Return [X, Y] of the center of cell containing provided text 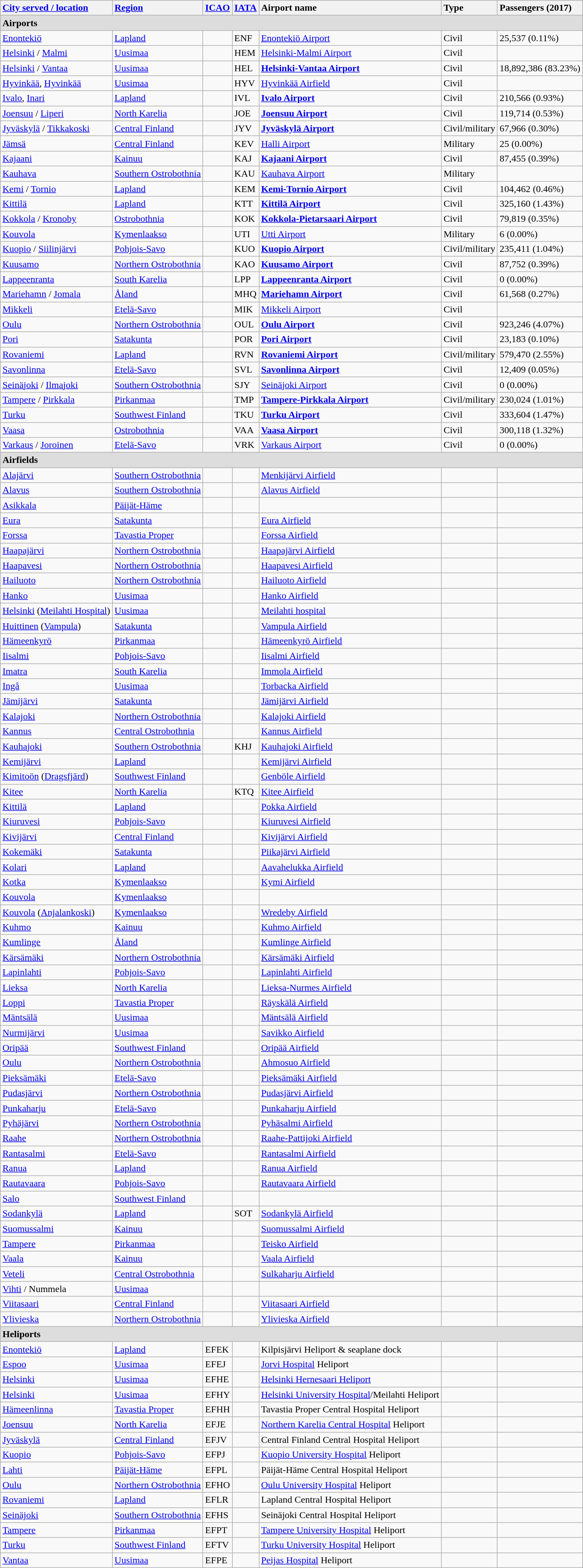
EFTV [218, 1545]
EFJV [218, 1440]
EFHH [218, 1410]
Menkijärvi Airfield [350, 475]
Suomussalmi [56, 1229]
Kumlinge [56, 942]
KAU [246, 173]
OUL [246, 324]
Kokemäki [56, 852]
Hyvinkää Airfield [350, 83]
Jyväskylä [56, 1440]
JYV [246, 128]
Rautavaara Airfield [350, 1184]
Lieksa-Nurmes Airfield [350, 988]
Airfields [291, 460]
Kittilä Airport [350, 204]
Tampere / Pirkkala [56, 400]
235,411 (1.04%) [540, 249]
KUO [246, 249]
333,604 (1.47%) [540, 415]
Kalajoki [56, 716]
EFHO [218, 1485]
Pudasjärvi Airfield [350, 1093]
Sodankylä [56, 1214]
Northern Karelia Central Hospital Heliport [350, 1425]
Seinäjoki Central Hospital Heliport [350, 1515]
POR [246, 339]
Kuopio University Hospital Heliport [350, 1455]
Ahmosuo Airfield [350, 1063]
Helsinki / Malmi [56, 53]
Joensuu [56, 1425]
EFPE [218, 1560]
Vihti / Nummela [56, 1289]
SJY [246, 384]
Vantaa [56, 1560]
Kitee [56, 792]
Kuhmo [56, 927]
Iisalmi Airfield [350, 656]
579,470 (2.55%) [540, 354]
61,568 (0.27%) [540, 294]
Varkaus Airport [350, 445]
12,409 (0.05%) [540, 369]
EFEJ [218, 1364]
119,714 (0.53%) [540, 113]
UTI [246, 234]
Varkaus / Joroinen [56, 445]
Kajaani Airport [350, 158]
Seinäjoki / Ilmajoki [56, 384]
Forssa Airfield [350, 535]
Asikkala [56, 505]
Raahe-Pattijoki Airfield [350, 1138]
Kumlinge Airfield [350, 942]
Kivijärvi [56, 837]
Forssa [56, 535]
Oripää Airfield [350, 1048]
Piikajärvi Airfield [350, 852]
Punkaharju Airfield [350, 1108]
Haapavesi [56, 565]
Iisalmi [56, 656]
Kauhajoki [56, 746]
Turku University Hospital Heliport [350, 1545]
18,892,386 (83.23%) [540, 68]
Joensuu / Liperi [56, 113]
Kiuruvesi [56, 822]
Kärsämäki Airfield [350, 957]
HEM [246, 53]
Ylivieska Airfield [350, 1319]
Utti Airport [350, 234]
Jämijärvi [56, 701]
Vaala Airfield [350, 1259]
Kauhava Airport [350, 173]
Seinäjoki [56, 1515]
Kotka [56, 882]
KTT [246, 204]
Loppi [56, 1003]
Meilahti hospital [350, 611]
Eura Airfield [350, 520]
87,752 (0.39%) [540, 264]
Kokkola-Pietarsaari Airport [350, 219]
Ranua Airfield [350, 1168]
Hailuoto [56, 580]
SVL [246, 369]
Sulkaharju Airfield [350, 1274]
Tampere-Pirkkala Airport [350, 400]
Päijät-Häme Central Hospital Heliport [350, 1470]
Alavus [56, 490]
Lieksa [56, 988]
Kauhava [56, 173]
Kannus Airfield [350, 731]
Viitasaari Airfield [350, 1304]
Kuusamo Airport [350, 264]
Passengers (2017) [540, 8]
City served / location [56, 8]
Kalajoki Airfield [350, 716]
Hyvinkää, Hyvinkää [56, 83]
Savikko Airfield [350, 1033]
Vaasa [56, 430]
Jämsä [56, 143]
Pyhäjärvi [56, 1123]
Kiuruvesi Airfield [350, 822]
Heliports [291, 1334]
ICAO [218, 8]
Salo [56, 1199]
Pori Airport [350, 339]
Kajaani [56, 158]
Kilpisjärvi Heliport & seaplane dock [350, 1349]
Ylivieska [56, 1319]
KAO [246, 264]
Rantasalmi [56, 1153]
MIK [246, 309]
Imatra [56, 671]
Teisko Airfield [350, 1244]
SOT [246, 1214]
Turku Airport [350, 415]
Huittinen (Vampula) [56, 626]
Kuopio Airport [350, 249]
Tampere University Hospital Heliport [350, 1530]
EFEK [218, 1349]
Type [469, 8]
Kärsämäki [56, 957]
79,819 (0.35%) [540, 219]
Vampula Airfield [350, 626]
MHQ [246, 294]
Helsinki / Vantaa [56, 68]
ENF [246, 38]
Kemijärvi [56, 761]
VRK [246, 445]
Hämeenkyrö Airfield [350, 641]
Ingå [56, 686]
Oulu Airport [350, 324]
Kouvola (Anjalankoski) [56, 912]
JOE [246, 113]
Lapland Central Hospital Heliport [350, 1500]
TMP [246, 400]
Vaala [56, 1259]
Torbacka Airfield [350, 686]
Pudasjärvi [56, 1093]
Haapajärvi Airfield [350, 550]
Mäntsälä [56, 1018]
67,966 (0.30%) [540, 128]
25 (0.00%) [540, 143]
Kuusamo [56, 264]
Helsinki Hernesaari Heliport [350, 1379]
Joensuu Airport [350, 113]
300,118 (1.32%) [540, 430]
Lappeenranta [56, 279]
Kemi / Tornio [56, 189]
EFHY [218, 1394]
Jyväskylä / Tikkakoski [56, 128]
25,537 (0.11%) [540, 38]
Hanko [56, 596]
RVN [246, 354]
Helsinki-Malmi Airport [350, 53]
IVL [246, 98]
Kymi Airfield [350, 882]
Hanko Airfield [350, 596]
Mikkeli [56, 309]
EFPJ [218, 1455]
230,024 (1.01%) [540, 400]
Helsinki-Vantaa Airport [350, 68]
Sodankylä Airfield [350, 1214]
Kannus [56, 731]
EFHS [218, 1515]
Helsinki University Hospital/Meilahti Heliport [350, 1394]
Central Finland Central Hospital Heliport [350, 1440]
Ranua [56, 1168]
Kitee Airfield [350, 792]
Mikkeli Airport [350, 309]
104,462 (0.46%) [540, 189]
Immola Airfield [350, 671]
Kemijärvi Airfield [350, 761]
Savonlinna [56, 369]
6 (0.00%) [540, 234]
23,183 (0.10%) [540, 339]
Airport name [350, 8]
Kemi-Tornio Airport [350, 189]
Rovaniemi Airport [350, 354]
Halli Airport [350, 143]
Kuopio [56, 1455]
Kivijärvi Airfield [350, 837]
Wredeby Airfield [350, 912]
LPP [246, 279]
Enontekiö Airport [350, 38]
Mariehamn Airport [350, 294]
Räyskälä Airfield [350, 1003]
KHJ [246, 746]
Pieksämäki Airfield [350, 1078]
Pieksämäki [56, 1078]
Pori [56, 339]
Nurmijärvi [56, 1033]
IATA [246, 8]
Jämijärvi Airfield [350, 701]
Lapinlahti Airfield [350, 972]
KEM [246, 189]
HYV [246, 83]
HEL [246, 68]
Oripää [56, 1048]
VAA [246, 430]
Haapavesi Airfield [350, 565]
Genböle Airfield [350, 776]
EFJE [218, 1425]
EFPT [218, 1530]
EFLR [218, 1500]
Haapajärvi [56, 550]
TKU [246, 415]
Kokkola / Kronoby [56, 219]
923,246 (4.07%) [540, 324]
Viitasaari [56, 1304]
325,160 (1.43%) [540, 204]
Airports [291, 23]
Kimitoön (Dragsfjärd) [56, 776]
Alavus Airfield [350, 490]
Kolari [56, 867]
210,566 (0.93%) [540, 98]
Region [158, 8]
Hailuoto Airfield [350, 580]
Mäntsälä Airfield [350, 1018]
Kuopio / Siilinjärvi [56, 249]
EFPL [218, 1470]
Oulu University Hospital Heliport [350, 1485]
Vaasa Airport [350, 430]
Rautavaara [56, 1184]
Mariehamn / Jomala [56, 294]
Punkaharju [56, 1108]
Espoo [56, 1364]
KEV [246, 143]
Pyhäsalmi Airfield [350, 1123]
Lappeenranta Airport [350, 279]
KTQ [246, 792]
Aavahelukka Airfield [350, 867]
EFHE [218, 1379]
87,455 (0.39%) [540, 158]
Veteli [56, 1274]
Tavastia Proper Central Hospital Heliport [350, 1410]
Pokka Airfield [350, 807]
Jyväskylä Airport [350, 128]
Helsinki (Meilahti Hospital) [56, 611]
KOK [246, 219]
KAJ [246, 158]
Alajärvi [56, 475]
Jorvi Hospital Heliport [350, 1364]
Ivalo, Inari [56, 98]
Peijas Hospital Heliport [350, 1560]
Hämeenlinna [56, 1410]
Suomussalmi Airfield [350, 1229]
Lapinlahti [56, 972]
Savonlinna Airport [350, 369]
Ivalo Airport [350, 98]
Eura [56, 520]
Rantasalmi Airfield [350, 1153]
Hämeenkyrö [56, 641]
Lahti [56, 1470]
Kauhajoki Airfield [350, 746]
Raahe [56, 1138]
Kuhmo Airfield [350, 927]
Seinäjoki Airport [350, 384]
